Return (x, y) of the center of cell containing provided text 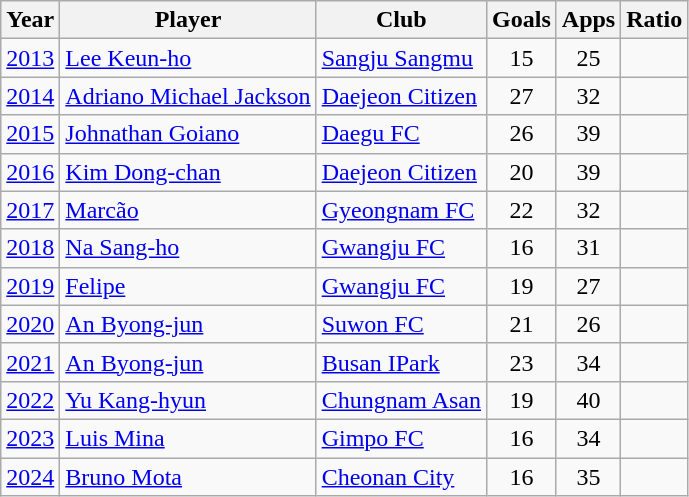
Apps (588, 20)
2019 (30, 286)
Marcão (188, 210)
Gyeongnam FC (401, 210)
2018 (30, 248)
35 (588, 477)
21 (522, 324)
Adriano Michael Jackson (188, 96)
Player (188, 20)
Daegu FC (401, 134)
Ratio (654, 20)
31 (588, 248)
Goals (522, 20)
2020 (30, 324)
Year (30, 20)
Na Sang-ho (188, 248)
2022 (30, 400)
2024 (30, 477)
2021 (30, 362)
Chungnam Asan (401, 400)
Suwon FC (401, 324)
23 (522, 362)
Cheonan City (401, 477)
Busan IPark (401, 362)
2013 (30, 58)
Luis Mina (188, 438)
Johnathan Goiano (188, 134)
22 (522, 210)
2023 (30, 438)
2016 (30, 172)
15 (522, 58)
Bruno Mota (188, 477)
Lee Keun-ho (188, 58)
Gimpo FC (401, 438)
Felipe (188, 286)
Club (401, 20)
Sangju Sangmu (401, 58)
2014 (30, 96)
25 (588, 58)
Kim Dong-chan (188, 172)
Yu Kang-hyun (188, 400)
20 (522, 172)
2017 (30, 210)
40 (588, 400)
2015 (30, 134)
